Scan for the cell matching the given text and deliver its (X, Y) coordinate at center. 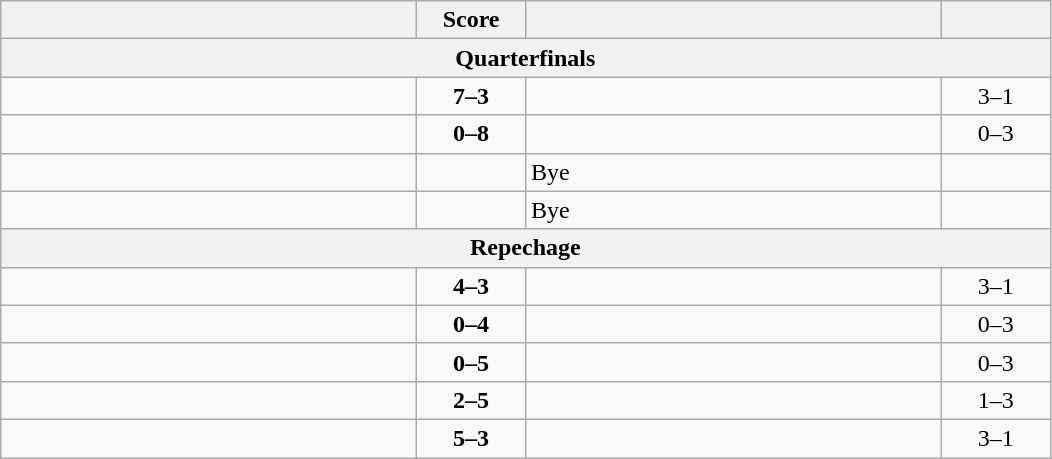
4–3 (472, 286)
0–5 (472, 362)
Score (472, 20)
2–5 (472, 400)
0–4 (472, 324)
7–3 (472, 96)
5–3 (472, 438)
Quarterfinals (526, 58)
Repechage (526, 248)
1–3 (996, 400)
0–8 (472, 134)
